Provide the [x, y] coordinate of the cell's center where the given text is located.  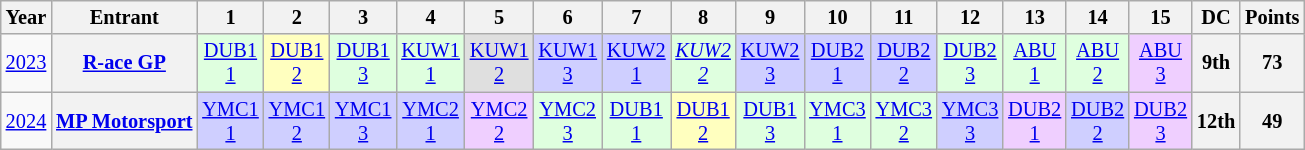
10 [837, 17]
KUW12 [500, 63]
YMC33 [970, 121]
KUW13 [568, 63]
13 [1034, 17]
8 [704, 17]
73 [1272, 63]
14 [1098, 17]
12 [970, 17]
15 [1160, 17]
YMC23 [568, 121]
KUW23 [770, 63]
YMC13 [363, 121]
DC [1216, 17]
6 [568, 17]
2023 [26, 63]
R-ace GP [124, 63]
4 [430, 17]
1 [230, 17]
YMC22 [500, 121]
49 [1272, 121]
9 [770, 17]
Points [1272, 17]
ABU2 [1098, 63]
KUW22 [704, 63]
ABU1 [1034, 63]
ABU3 [1160, 63]
Year [26, 17]
12th [1216, 121]
YMC32 [904, 121]
YMC21 [430, 121]
3 [363, 17]
5 [500, 17]
YMC12 [297, 121]
MP Motorsport [124, 121]
7 [636, 17]
YMC31 [837, 121]
2024 [26, 121]
KUW11 [430, 63]
2 [297, 17]
11 [904, 17]
Entrant [124, 17]
KUW21 [636, 63]
9th [1216, 63]
YMC11 [230, 121]
